From the cell containing the given text, extract its center point as [X, Y] coordinate. 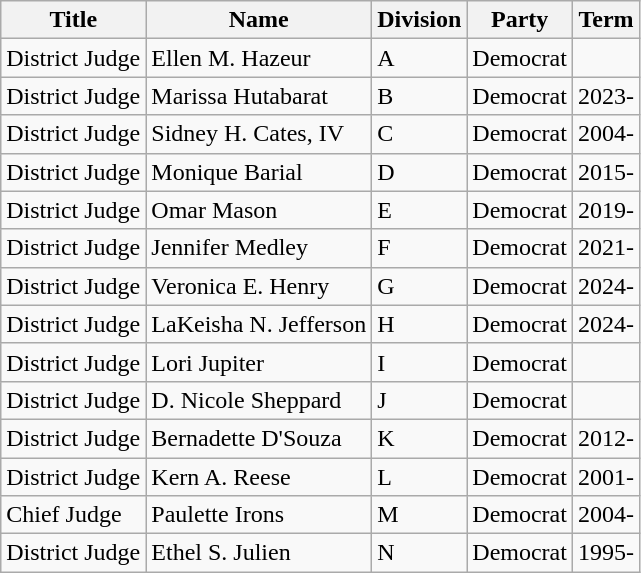
Omar Mason [259, 210]
D. Nicole Sheppard [259, 400]
Kern A. Reese [259, 477]
C [420, 134]
Division [420, 20]
Monique Barial [259, 172]
L [420, 477]
F [420, 248]
Ellen M. Hazeur [259, 58]
I [420, 362]
Lori Jupiter [259, 362]
2021- [606, 248]
2001- [606, 477]
Bernadette D'Souza [259, 438]
2023- [606, 96]
Chief Judge [74, 515]
Sidney H. Cates, IV [259, 134]
Jennifer Medley [259, 248]
B [420, 96]
Veronica E. Henry [259, 286]
M [420, 515]
Name [259, 20]
H [420, 324]
Marissa Hutabarat [259, 96]
N [420, 553]
LaKeisha N. Jefferson [259, 324]
K [420, 438]
G [420, 286]
Term [606, 20]
J [420, 400]
Title [74, 20]
1995- [606, 553]
2019- [606, 210]
Paulette Irons [259, 515]
Ethel S. Julien [259, 553]
E [420, 210]
2012- [606, 438]
D [420, 172]
A [420, 58]
2015- [606, 172]
Party [520, 20]
